Provide the [X, Y] coordinate of the cell's center where the given text is located.  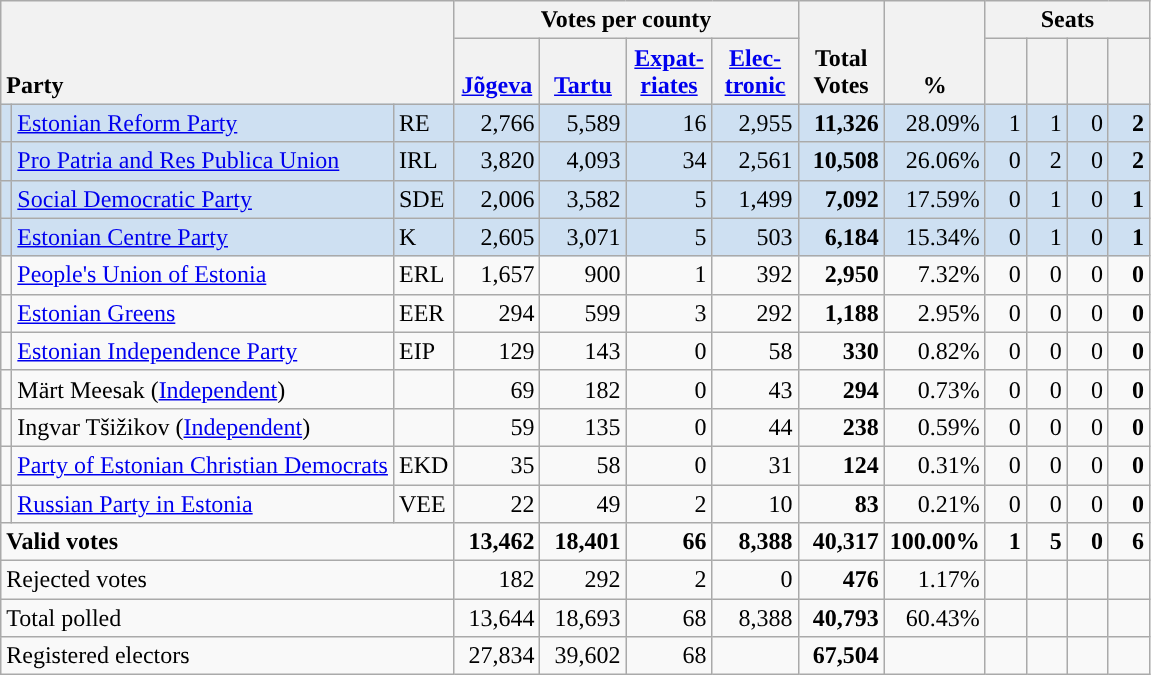
13,644 [497, 618]
15.34% [934, 237]
18,401 [583, 542]
69 [497, 389]
34 [669, 161]
330 [841, 351]
0.82% [934, 351]
59 [497, 427]
2,605 [497, 237]
49 [583, 503]
17.59% [934, 199]
392 [755, 275]
Märt Meesak (Independent) [203, 389]
2,766 [497, 123]
10,508 [841, 161]
IRL [423, 161]
60.43% [934, 618]
22 [497, 503]
6,184 [841, 237]
Elec- tronic [755, 72]
143 [583, 351]
2,955 [755, 123]
1,188 [841, 313]
ERL [423, 275]
Russian Party in Estonia [203, 503]
VEE [423, 503]
3,071 [583, 237]
10 [755, 503]
EER [423, 313]
0.31% [934, 465]
35 [497, 465]
2,561 [755, 161]
599 [583, 313]
Social Democratic Party [203, 199]
7.32% [934, 275]
Estonian Independence Party [203, 351]
503 [755, 237]
EKD [423, 465]
4,093 [583, 161]
238 [841, 427]
135 [583, 427]
Ingvar Tšižikov (Independent) [203, 427]
66 [669, 542]
3 [669, 313]
5,589 [583, 123]
0.21% [934, 503]
40,317 [841, 542]
31 [755, 465]
476 [841, 580]
EIP [423, 351]
Estonian Reform Party [203, 123]
1.17% [934, 580]
People's Union of Estonia [203, 275]
6 [1128, 542]
K [423, 237]
Estonian Centre Party [203, 237]
7,092 [841, 199]
100.00% [934, 542]
Votes per county [626, 20]
0.73% [934, 389]
0.59% [934, 427]
Party of Estonian Christian Democrats [203, 465]
1,657 [497, 275]
67,504 [841, 656]
Registered electors [228, 656]
Jõgeva [497, 72]
Party [228, 52]
2.95% [934, 313]
3,582 [583, 199]
43 [755, 389]
Rejected votes [228, 580]
16 [669, 123]
SDE [423, 199]
Estonian Greens [203, 313]
RE [423, 123]
2,006 [497, 199]
Pro Patria and Res Publica Union [203, 161]
124 [841, 465]
900 [583, 275]
Valid votes [228, 542]
83 [841, 503]
3,820 [497, 161]
% [934, 52]
2,950 [841, 275]
13,462 [497, 542]
18,693 [583, 618]
Tartu [583, 72]
39,602 [583, 656]
Expat- riates [669, 72]
Seats [1067, 20]
28.09% [934, 123]
11,326 [841, 123]
Total polled [228, 618]
Total Votes [841, 52]
40,793 [841, 618]
129 [497, 351]
1,499 [755, 199]
27,834 [497, 656]
44 [755, 427]
26.06% [934, 161]
